Detect which cell encompasses the target text, then output its (X, Y) center coordinate. 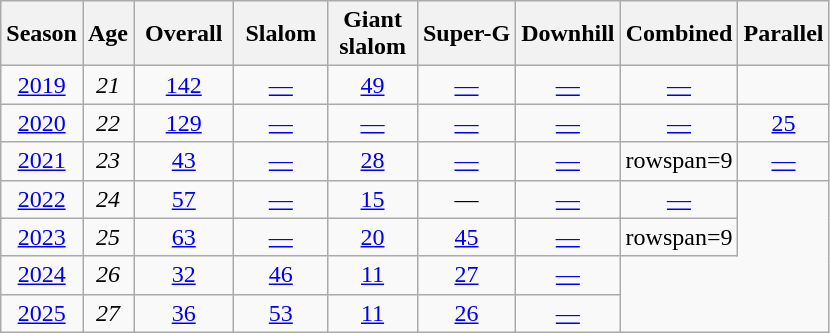
32 (184, 275)
2024 (42, 275)
21 (108, 85)
57 (184, 199)
63 (184, 237)
Season (42, 34)
46 (281, 275)
Overall (184, 34)
24 (108, 199)
Combined (679, 34)
Giant slalom (373, 34)
2020 (42, 123)
22 (108, 123)
Super-G (466, 34)
45 (466, 237)
20 (373, 237)
36 (184, 313)
2025 (42, 313)
2023 (42, 237)
49 (373, 85)
Age (108, 34)
Downhill (568, 34)
28 (373, 161)
53 (281, 313)
23 (108, 161)
Slalom (281, 34)
2019 (42, 85)
129 (184, 123)
2021 (42, 161)
2022 (42, 199)
Parallel (784, 34)
142 (184, 85)
15 (373, 199)
43 (184, 161)
